Extract the [x, y] coordinate from the center of the cell holding the provided text.  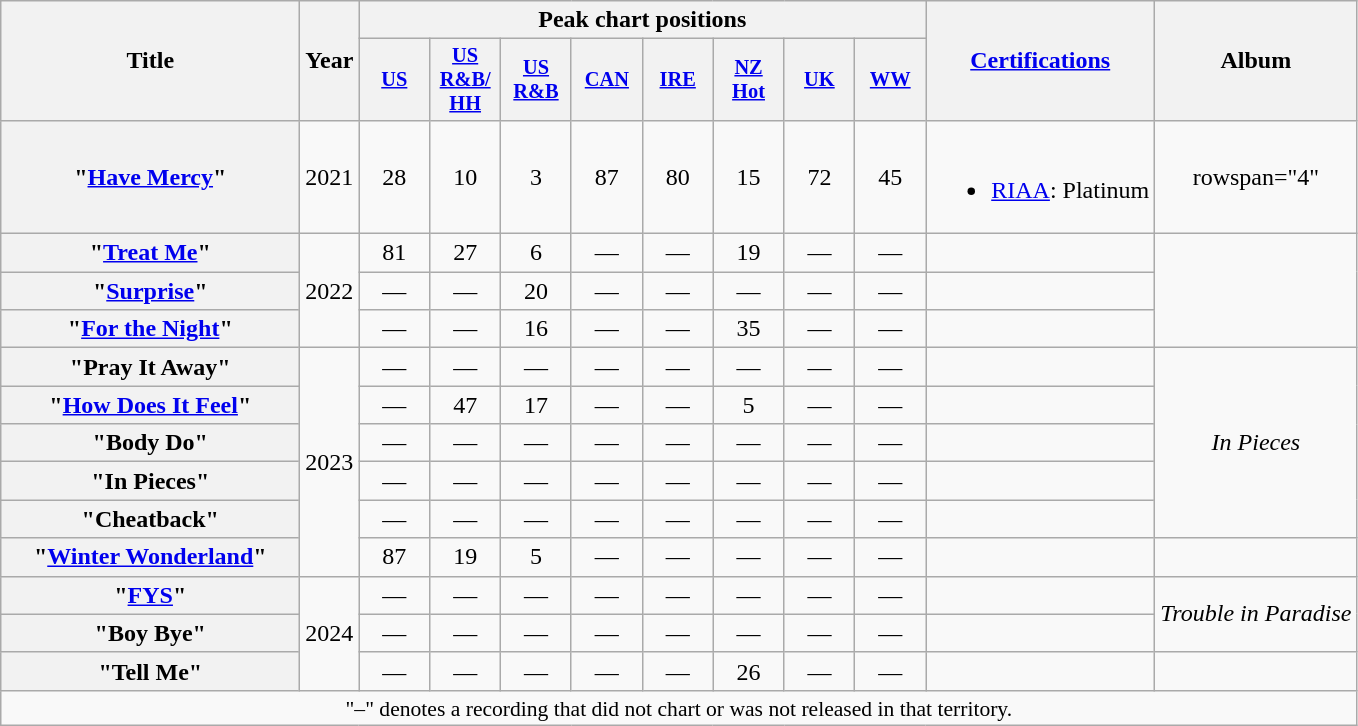
2024 [330, 633]
WW [890, 80]
"For the Night" [150, 329]
15 [748, 176]
35 [748, 329]
Certifications [1040, 61]
17 [536, 405]
3 [536, 176]
US [394, 80]
Peak chart positions [642, 20]
2022 [330, 291]
80 [678, 176]
81 [394, 253]
"Treat Me" [150, 253]
"FYS" [150, 595]
20 [536, 291]
USR&B/HH [466, 80]
28 [394, 176]
"–" denotes a recording that did not chart or was not released in that territory. [679, 708]
"Pray It Away" [150, 367]
NZHot [748, 80]
"Tell Me" [150, 671]
27 [466, 253]
CAN [606, 80]
rowspan="4" [1256, 176]
In Pieces [1256, 443]
"Cheatback" [150, 519]
Year [330, 61]
IRE [678, 80]
"In Pieces" [150, 481]
16 [536, 329]
"Have Mercy" [150, 176]
Trouble in Paradise [1256, 614]
RIAA: Platinum [1040, 176]
"Body Do" [150, 443]
"Winter Wonderland" [150, 557]
Title [150, 61]
26 [748, 671]
UK [820, 80]
45 [890, 176]
2023 [330, 462]
6 [536, 253]
"Boy Bye" [150, 633]
"Surprise" [150, 291]
10 [466, 176]
47 [466, 405]
Album [1256, 61]
2021 [330, 176]
72 [820, 176]
USR&B [536, 80]
"How Does It Feel" [150, 405]
